Provide the [x, y] coordinate of the cell's center where the given text is located.  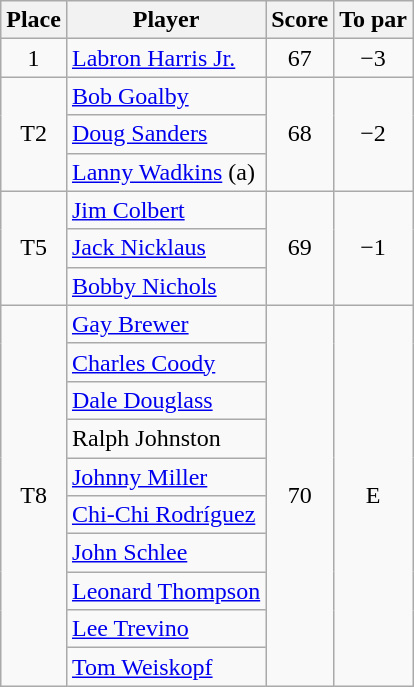
Ralph Johnston [166, 438]
Doug Sanders [166, 134]
Lee Trevino [166, 629]
70 [300, 496]
69 [300, 248]
Jack Nicklaus [166, 248]
Place [34, 20]
John Schlee [166, 553]
Score [300, 20]
T2 [34, 134]
Gay Brewer [166, 324]
E [374, 496]
Tom Weiskopf [166, 667]
Charles Coody [166, 362]
To par [374, 20]
Lanny Wadkins (a) [166, 172]
Bob Goalby [166, 96]
Dale Douglass [166, 400]
68 [300, 134]
Johnny Miller [166, 477]
Bobby Nichols [166, 286]
Jim Colbert [166, 210]
Labron Harris Jr. [166, 58]
T8 [34, 496]
−2 [374, 134]
Player [166, 20]
T5 [34, 248]
1 [34, 58]
67 [300, 58]
Chi-Chi Rodríguez [166, 515]
Leonard Thompson [166, 591]
−1 [374, 248]
−3 [374, 58]
